Extract the (X, Y) coordinate from the center of the cell holding the provided text.  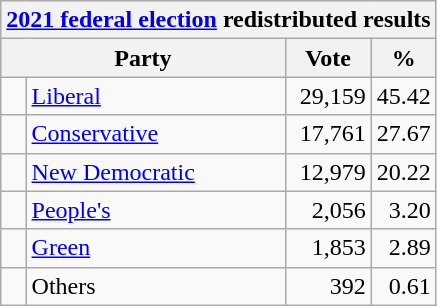
Conservative (156, 134)
Vote (328, 58)
Others (156, 286)
12,979 (328, 172)
New Democratic (156, 172)
Green (156, 248)
27.67 (404, 134)
2,056 (328, 210)
1,853 (328, 248)
20.22 (404, 172)
45.42 (404, 96)
% (404, 58)
17,761 (328, 134)
Liberal (156, 96)
Party (143, 58)
2021 federal election redistributed results (218, 20)
0.61 (404, 286)
392 (328, 286)
2.89 (404, 248)
29,159 (328, 96)
People's (156, 210)
3.20 (404, 210)
